Find where the given text appears and provide that cell's center as (X, Y) coordinate. 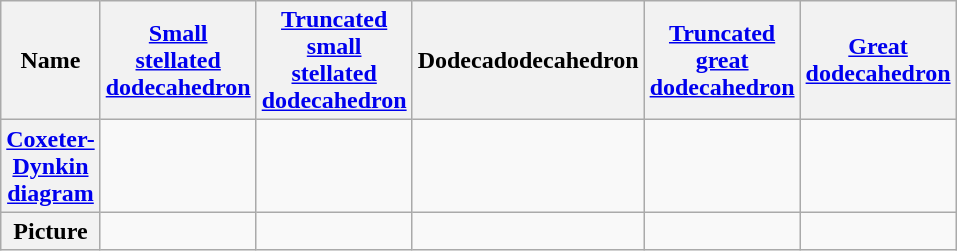
Truncated small stellated dodecahedron (334, 60)
Coxeter-Dynkindiagram (50, 166)
Small stellated dodecahedron (178, 60)
Truncatedgreatdodecahedron (722, 60)
Greatdodecahedron (878, 60)
Picture (50, 231)
Name (50, 60)
Dodecadodecahedron (528, 60)
